Find where the given text appears and provide that cell's center as [x, y] coordinate. 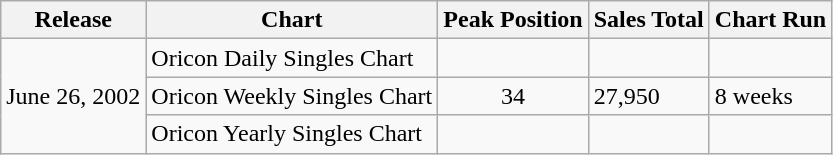
27,950 [648, 96]
Peak Position [513, 20]
34 [513, 96]
Sales Total [648, 20]
Oricon Weekly Singles Chart [292, 96]
Oricon Yearly Singles Chart [292, 134]
Chart Run [770, 20]
Oricon Daily Singles Chart [292, 58]
Release [74, 20]
Chart [292, 20]
8 weeks [770, 96]
June 26, 2002 [74, 96]
